Identify which cell holds the provided text, then report its [X, Y] central coordinate. 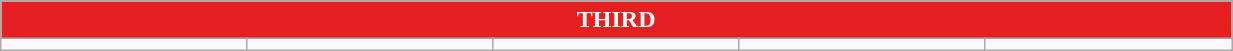
THIRD [616, 20]
